Output the (x, y) coordinate of the center of the cell containing the given text.  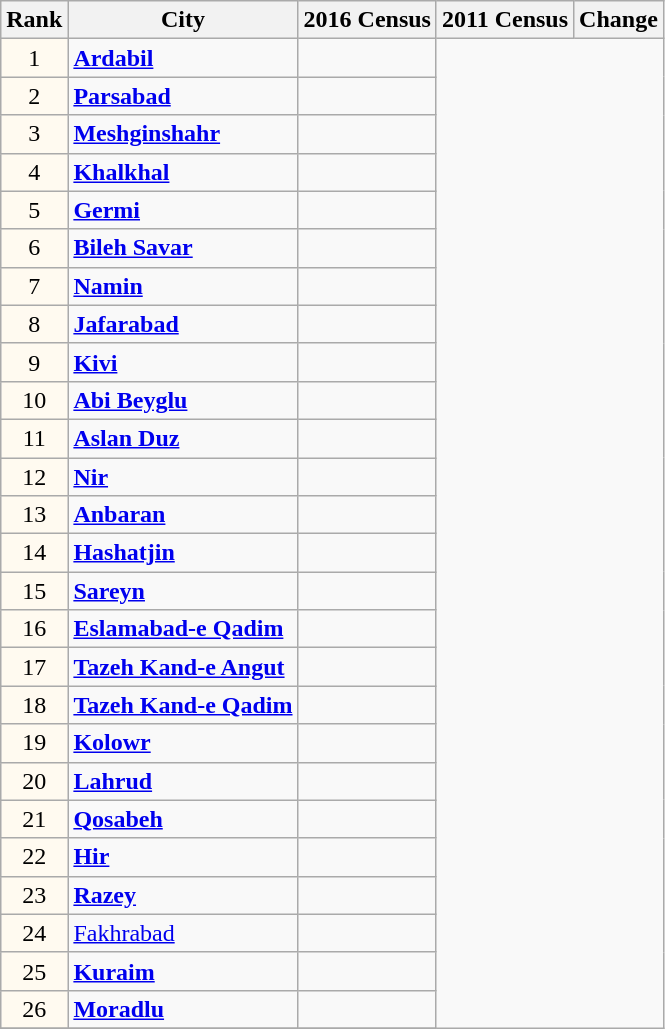
23 (34, 895)
20 (34, 781)
Sareyn (183, 591)
Aslan Duz (183, 438)
3 (34, 134)
21 (34, 819)
Kivi (183, 362)
2 (34, 96)
8 (34, 324)
2016 Census (367, 20)
12 (34, 477)
Meshginshahr (183, 134)
Qosabeh (183, 819)
13 (34, 515)
14 (34, 553)
4 (34, 172)
Hashatjin (183, 553)
Kuraim (183, 971)
Abi Beyglu (183, 400)
5 (34, 210)
17 (34, 667)
Change (619, 20)
18 (34, 705)
Eslamabad-e Qadim (183, 629)
24 (34, 933)
Moradlu (183, 1009)
Namin (183, 286)
15 (34, 591)
19 (34, 743)
Anbaran (183, 515)
Tazeh Kand-e Qadim (183, 705)
Khalkhal (183, 172)
Tazeh Kand-e Angut (183, 667)
9 (34, 362)
7 (34, 286)
Kolowr (183, 743)
1 (34, 58)
Hir (183, 857)
Jafarabad (183, 324)
City (183, 20)
Bileh Savar (183, 248)
Razey (183, 895)
Fakhrabad (183, 933)
6 (34, 248)
25 (34, 971)
16 (34, 629)
11 (34, 438)
Ardabil (183, 58)
10 (34, 400)
2011 Census (504, 20)
Lahrud (183, 781)
Parsabad (183, 96)
26 (34, 1009)
Rank (34, 20)
Nir (183, 477)
Germi (183, 210)
22 (34, 857)
